Pinpoint the cell where the given text exists, returning its (x, y) midpoint coordinate. 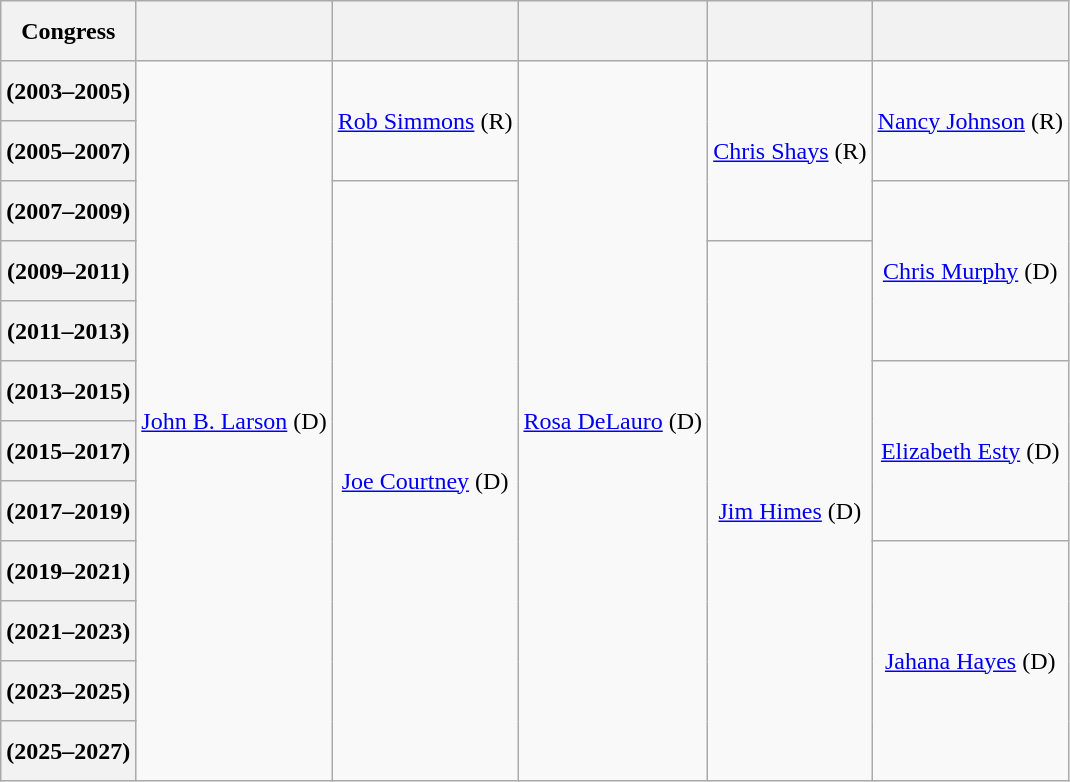
Rosa DeLauro (D) (613, 421)
Nancy Johnson (R) (970, 121)
(2009–2011) (68, 271)
(2023–2025) (68, 691)
(2021–2023) (68, 631)
Rob Simmons (R) (425, 121)
Joe Courtney (D) (425, 481)
John B. Larson (D) (234, 421)
(2011–2013) (68, 331)
Jahana Hayes (D) (970, 661)
Jim Himes (D) (790, 511)
Elizabeth Esty (D) (970, 451)
(2013–2015) (68, 391)
(2015–2017) (68, 451)
Chris Murphy (D) (970, 271)
(2005–2007) (68, 151)
Congress (68, 31)
(2003–2005) (68, 91)
(2025–2027) (68, 751)
Chris Shays (R) (790, 151)
(2017–2019) (68, 511)
(2019–2021) (68, 571)
(2007–2009) (68, 211)
